Return (X, Y) of the center of cell containing provided text 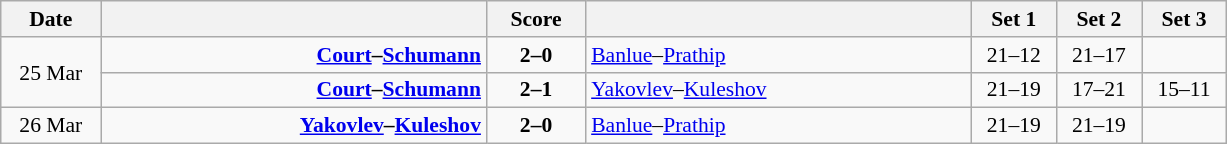
17–21 (1098, 90)
26 Mar (51, 126)
Set 2 (1098, 19)
15–11 (1184, 90)
21–12 (1014, 55)
Set 3 (1184, 19)
Date (51, 19)
21–17 (1098, 55)
2–1 (536, 90)
Score (536, 19)
Set 1 (1014, 19)
25 Mar (51, 72)
